Scan for the cell matching the given text and deliver its (x, y) coordinate at center. 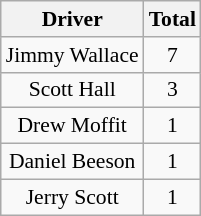
Jerry Scott (72, 197)
Jimmy Wallace (72, 54)
Drew Moffit (72, 126)
Driver (72, 19)
3 (172, 90)
Scott Hall (72, 90)
Total (172, 19)
Daniel Beeson (72, 161)
7 (172, 54)
